For the text-containing cell, return its midpoint in (x, y) coordinate format. 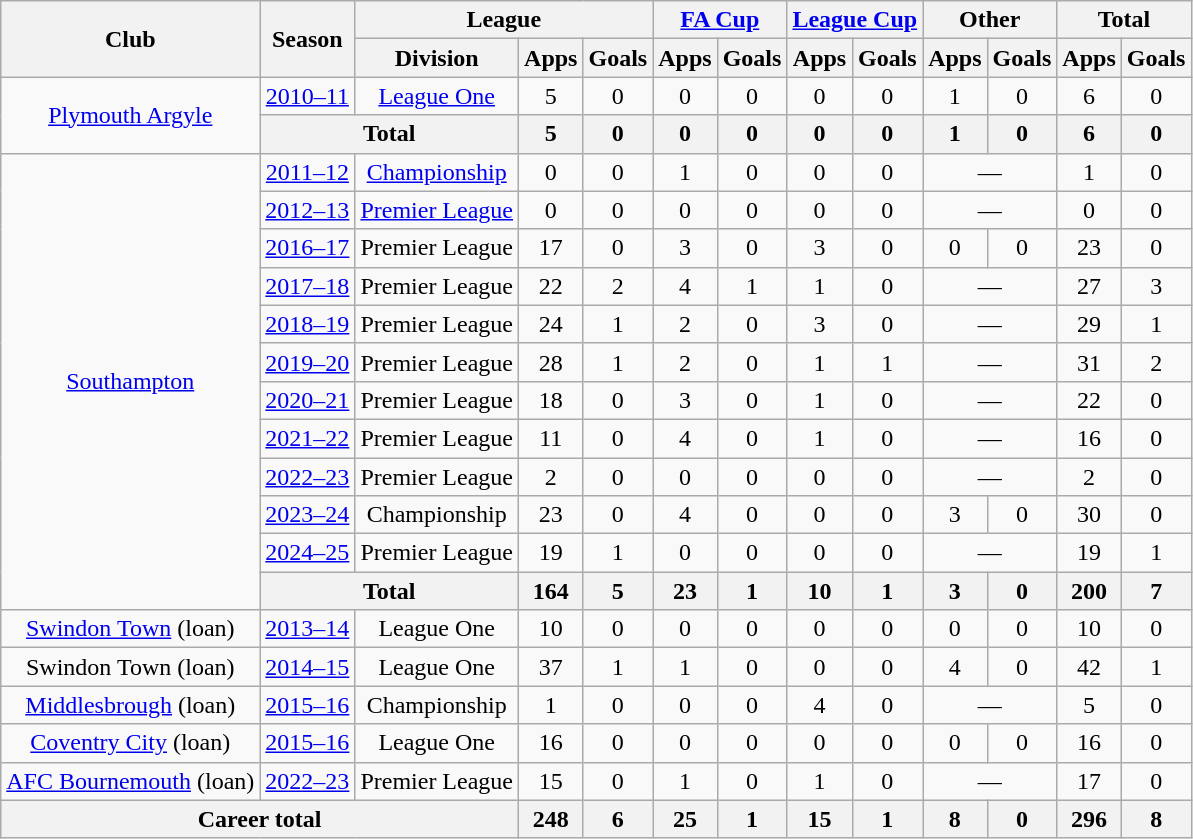
7 (1156, 591)
Career total (260, 819)
25 (685, 819)
FA Cup (720, 20)
2018–19 (308, 324)
37 (551, 667)
2013–14 (308, 629)
2014–15 (308, 667)
Coventry City (loan) (130, 743)
Club (130, 39)
Middlesbrough (loan) (130, 705)
League Cup (855, 20)
29 (1089, 324)
200 (1089, 591)
28 (551, 362)
30 (1089, 515)
2011–12 (308, 172)
42 (1089, 667)
2023–24 (308, 515)
2021–22 (308, 438)
2010–11 (308, 96)
AFC Bournemouth (loan) (130, 781)
164 (551, 591)
2012–13 (308, 210)
11 (551, 438)
Southampton (130, 382)
2020–21 (308, 400)
2017–18 (308, 286)
31 (1089, 362)
League (504, 20)
Division (437, 58)
2019–20 (308, 362)
18 (551, 400)
27 (1089, 286)
248 (551, 819)
2024–25 (308, 553)
296 (1089, 819)
Plymouth Argyle (130, 115)
24 (551, 324)
Other (990, 20)
Season (308, 39)
2016–17 (308, 248)
